From the cell containing the given text, extract its center point as [X, Y] coordinate. 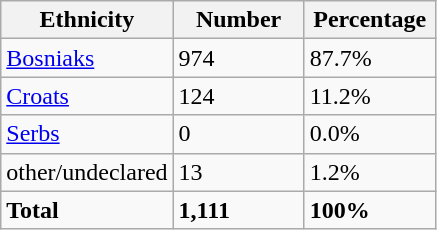
11.2% [370, 96]
100% [370, 210]
974 [238, 58]
Total [87, 210]
Serbs [87, 134]
other/undeclared [87, 172]
1,111 [238, 210]
Number [238, 20]
Percentage [370, 20]
0 [238, 134]
1.2% [370, 172]
Bosniaks [87, 58]
124 [238, 96]
13 [238, 172]
Ethnicity [87, 20]
87.7% [370, 58]
Croats [87, 96]
0.0% [370, 134]
